For the text-containing cell, return its midpoint in [X, Y] coordinate format. 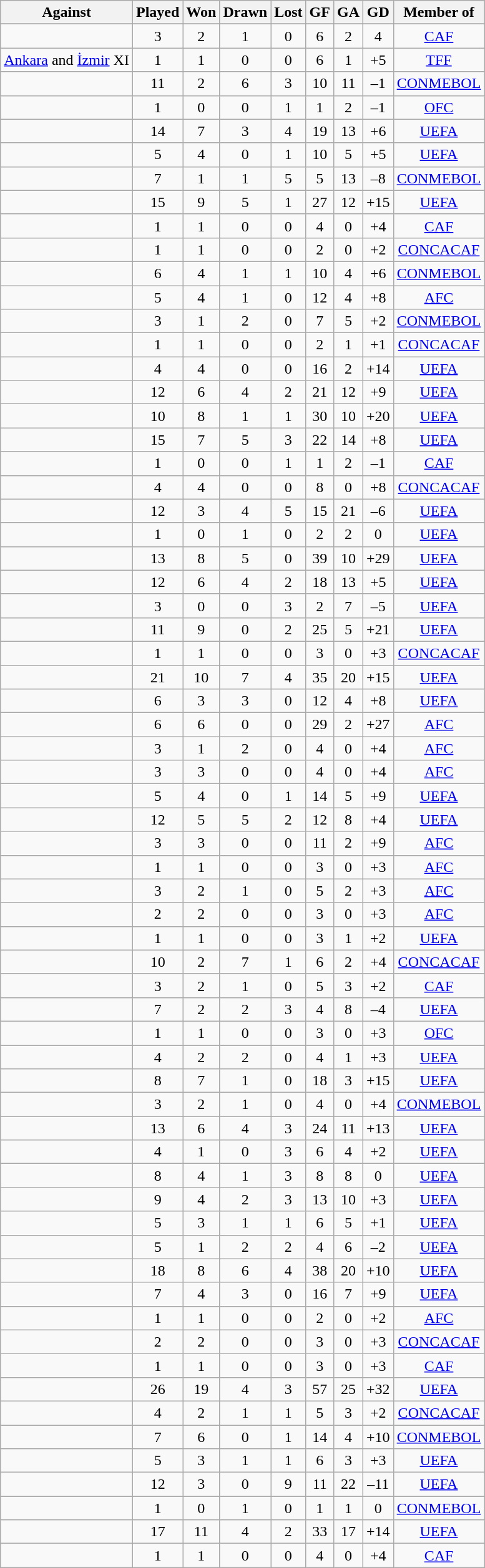
–5 [378, 606]
+20 [378, 416]
35 [320, 677]
Ankara and İzmir XI [67, 60]
–11 [378, 1484]
Won [201, 12]
39 [320, 558]
+29 [378, 558]
TFF [439, 60]
GF [320, 12]
27 [320, 202]
Member of [439, 12]
33 [320, 1532]
–2 [378, 1247]
+13 [378, 1128]
Played [157, 12]
GD [378, 12]
38 [320, 1270]
Lost [288, 12]
–8 [378, 178]
GA [348, 12]
29 [320, 725]
Drawn [245, 12]
24 [320, 1128]
26 [157, 1389]
Against [67, 12]
30 [320, 416]
+32 [378, 1389]
+27 [378, 725]
57 [320, 1389]
–4 [378, 1009]
–6 [378, 511]
+21 [378, 629]
